Output the (x, y) coordinate of the center of the cell containing the given text.  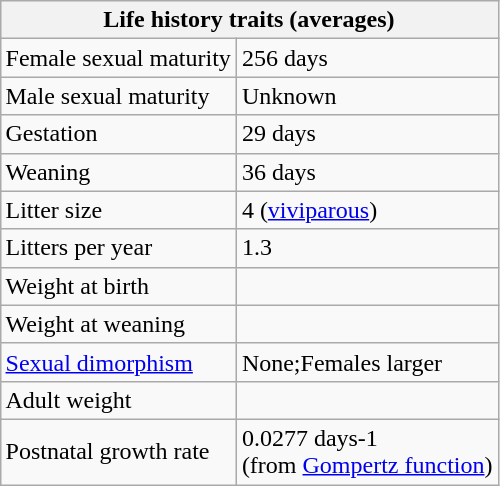
Life history traits (averages) (249, 20)
0.0277 days-1(from Gompertz function) (367, 452)
Sexual dimorphism (118, 362)
Weaning (118, 172)
Weight at weaning (118, 324)
Gestation (118, 134)
1.3 (367, 248)
Litter size (118, 210)
Litters per year (118, 248)
Weight at birth (118, 286)
Postnatal growth rate (118, 452)
36 days (367, 172)
Male sexual maturity (118, 96)
Adult weight (118, 400)
Unknown (367, 96)
None;Females larger (367, 362)
256 days (367, 58)
Female sexual maturity (118, 58)
4 (viviparous) (367, 210)
29 days (367, 134)
